Search for the cell housing the specified text and yield its [X, Y] center coordinate. 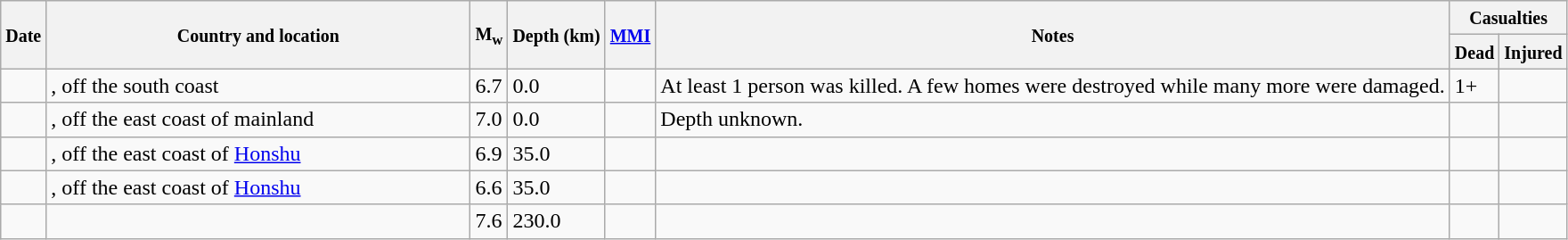
, off the south coast [258, 86]
Mw [489, 35]
Depth (km) [556, 35]
1+ [1474, 86]
Injured [1533, 52]
7.0 [489, 120]
Depth unknown. [1053, 120]
, off the east coast of mainland [258, 120]
At least 1 person was killed. A few homes were destroyed while many more were damaged. [1053, 86]
Casualties [1508, 18]
7.6 [489, 221]
Dead [1474, 52]
6.6 [489, 187]
6.7 [489, 86]
MMI [631, 35]
Date [23, 35]
Country and location [258, 35]
230.0 [556, 221]
Notes [1053, 35]
6.9 [489, 153]
